Search for the cell housing the specified text and yield its [x, y] center coordinate. 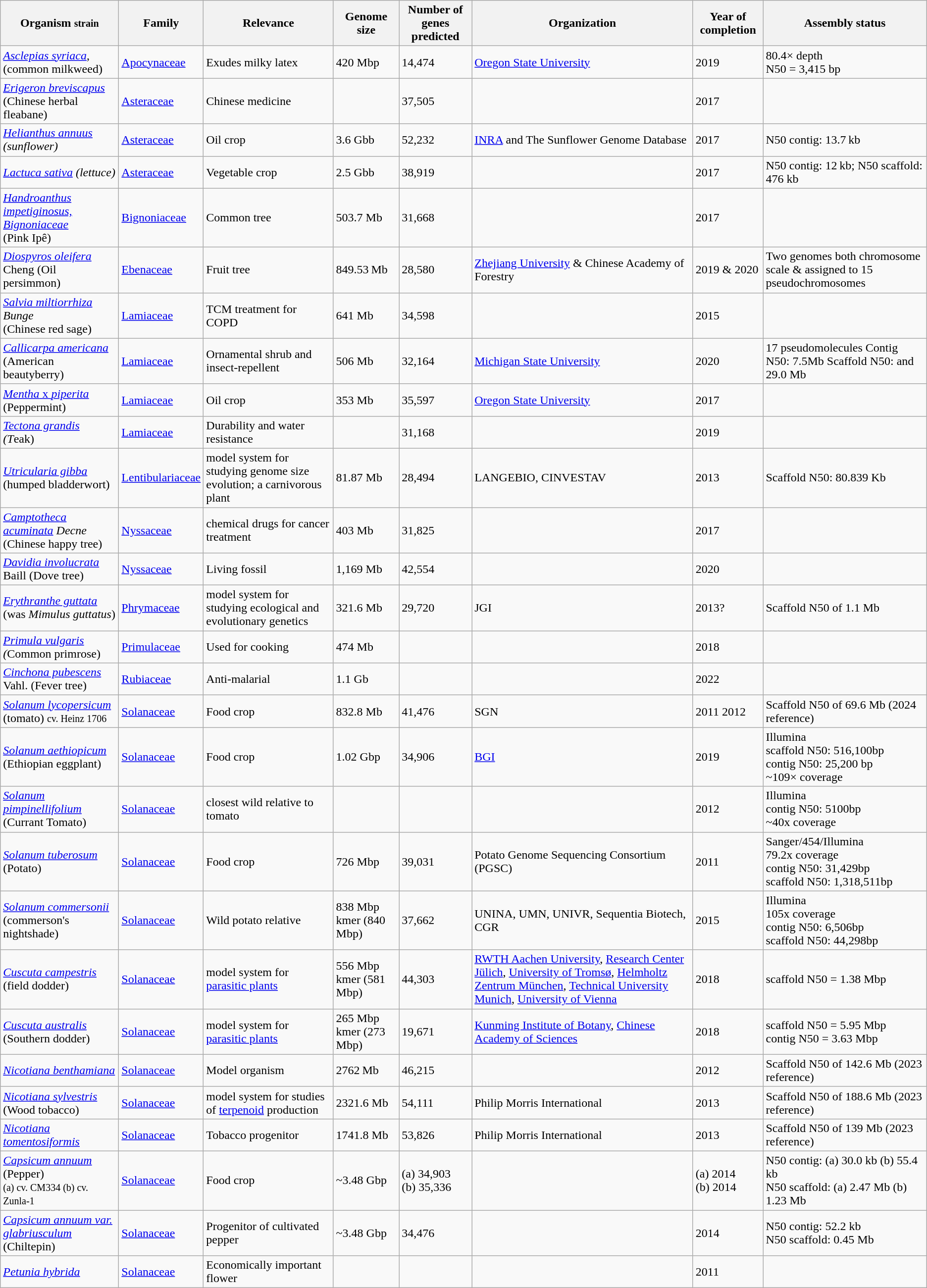
Lentibulariaceae [161, 477]
1741.8 Mb [366, 1135]
Used for cooking [268, 647]
Two genomes both chromosome scale & assigned to 15 pseudochromosomes [845, 270]
1.1 Gb [366, 679]
503.7 Mb [366, 218]
81.87 Mb [366, 477]
Scaffold N50 of 142.6 Mb (2023 reference) [845, 1071]
42,554 [436, 569]
1.02 Gbp [366, 757]
Mentha x piperita (Peppermint) [59, 400]
Solanum commersonii (commerson's nightshade) [59, 920]
Handroanthus impetiginosus, Bignoniaceae(Pink Ipê) [59, 218]
506 Mb [366, 361]
Potato Genome Sequencing Consortium (PGSC) [582, 862]
Phrymaceae [161, 608]
(a) 34,903(b) 35,336 [436, 1181]
model system for studying genome size evolution; a carnivorous plant [268, 477]
Tectona grandis(Teak) [59, 432]
53,826 [436, 1135]
N50 contig: 13.7 kb [845, 140]
44,303 [436, 979]
model system for studying ecological and evolutionary genetics [268, 608]
Scaffold N50 of 1.1 Mb [845, 608]
Zhejiang University & Chinese Academy of Forestry [582, 270]
Petunia hybrida [59, 1272]
Organization [582, 23]
scaffold N50 = 5.95 Mbpcontig N50 = 3.63 Mbp [845, 1031]
37,505 [436, 101]
Model organism [268, 1071]
Kunming Institute of Botany, Chinese Academy of Sciences [582, 1031]
46,215 [436, 1071]
Organism strain [59, 23]
Capsicum annuum var. glabriusculum (Chiltepin) [59, 1233]
39,031 [436, 862]
Scaffold N50: 80.839 Kb [845, 477]
Salvia miltiorrhiza Bunge(Chinese red sage) [59, 315]
2013? [728, 608]
Scaffold N50 of 139 Mb (2023 reference) [845, 1135]
32,164 [436, 361]
Illumina105x coveragecontig N50: 6,506bpscaffold N50: 44,298bp [845, 920]
19,671 [436, 1031]
832.8 Mb [366, 711]
265 Mbpkmer (273 Mbp) [366, 1031]
38,919 [436, 172]
Fruit tree [268, 270]
Erythranthe guttata(was Mimulus guttatus) [59, 608]
Sanger/454/Illumina79.2x coveragecontig N50: 31,429bpscaffold N50: 1,318,511bp [845, 862]
2011 2012 [728, 711]
Solanum pimpinellifolium (Currant Tomato) [59, 809]
Solanum tuberosum (Potato) [59, 862]
Camptotheca acuminata Decne(Chinese happy tree) [59, 530]
Davidia involucrata Baill (Dove tree) [59, 569]
31,668 [436, 218]
3.6 Gbb [366, 140]
Capsicum annuum (Pepper)(a) cv. CM334 (b) cv. Zunla-1 [59, 1181]
Rubiaceae [161, 679]
Michigan State University [582, 361]
TCM treatment for COPD [268, 315]
Anti-malarial [268, 679]
17 pseudomolecules Contig N50: 7.5Mb Scaffold N50: and 29.0 Mb [845, 361]
Genome size [366, 23]
Durability and water resistance [268, 432]
Tobacco progenitor [268, 1135]
Number of genes predicted [436, 23]
34,598 [436, 315]
Exudes milky latex [268, 62]
INRA and The Sunflower Genome Database [582, 140]
28,580 [436, 270]
420 Mbp [366, 62]
Nicotiana tomentosiformis [59, 1135]
403 Mb [366, 530]
54,111 [436, 1102]
37,662 [436, 920]
Ornamental shrub and insect-repellent [268, 361]
Family [161, 23]
321.6 Mb [366, 608]
Scaffold N50 of 188.6 Mb (2023 reference) [845, 1102]
scaffold N50 = 1.38 Mbp [845, 979]
Living fossil [268, 569]
Illuminascaffold N50: 516,100bpcontig N50: 25,200 bp~109× coverage [845, 757]
LANGEBIO, CINVESTAV [582, 477]
849.53 Mb [366, 270]
Economically important flower [268, 1272]
Vegetable crop [268, 172]
Assembly status [845, 23]
29,720 [436, 608]
Callicarpa americana (American beautyberry) [59, 361]
Diospyros oleifera Cheng (Oil persimmon) [59, 270]
1,169 Mb [366, 569]
UNINA, UMN, UNIVR, Sequentia Biotech, CGR [582, 920]
N50 contig: (a) 30.0 kb (b) 55.4 kbN50 scaffold: (a) 2.47 Mb (b) 1.23 Mb [845, 1181]
28,494 [436, 477]
2014 [728, 1233]
(a) 2014(b) 2014 [728, 1181]
Solanum lycopersicum (tomato) cv. Heinz 1706 [59, 711]
Cuscuta campestris(field dodder) [59, 979]
556 Mbp kmer (581 Mbp) [366, 979]
Scaffold N50 of 69.6 Mb (2024 reference) [845, 711]
Asclepias syriaca, (common milkweed) [59, 62]
Year of completion [728, 23]
41,476 [436, 711]
model system for studies of terpenoid production [268, 1102]
353 Mb [366, 400]
Nicotiana sylvestris (Wood tobacco) [59, 1102]
Cinchona pubescens Vahl. (Fever tree) [59, 679]
474 Mb [366, 647]
Nicotiana benthamiana [59, 1071]
52,232 [436, 140]
35,597 [436, 400]
chemical drugs for cancer treatment [268, 530]
BGI [582, 757]
Primulaceae [161, 647]
closest wild relative to tomato [268, 809]
34,906 [436, 757]
Illuminacontig N50: 5100bp~40x coverage [845, 809]
80.4× depthN50 = 3,415 bp [845, 62]
RWTH Aachen University, Research Center Jülich, University of Tromsø, Helmholtz Zentrum München, Technical University Munich, University of Vienna [582, 979]
Helianthus annuus (sunflower) [59, 140]
Lactuca sativa (lettuce) [59, 172]
Wild potato relative [268, 920]
Erigeron breviscapus (Chinese herbal fleabane) [59, 101]
Progenitor of cultivated pepper [268, 1233]
Bignoniaceae [161, 218]
Chinese medicine [268, 101]
Solanum aethiopicum (Ethiopian eggplant) [59, 757]
Common tree [268, 218]
2022 [728, 679]
14,474 [436, 62]
Relevance [268, 23]
JGI [582, 608]
2762 Mb [366, 1071]
726 Mbp [366, 862]
Cuscuta australis (Southern dodder) [59, 1031]
N50 contig: 52.2 kbN50 scaffold: 0.45 Mb [845, 1233]
2321.6 Mb [366, 1102]
Utricularia gibba (humped bladderwort) [59, 477]
Primula vulgaris (Common primrose) [59, 647]
Apocynaceae [161, 62]
SGN [582, 711]
31,168 [436, 432]
34,476 [436, 1233]
2.5 Gbb [366, 172]
31,825 [436, 530]
2019 & 2020 [728, 270]
838 Mbp kmer (840 Mbp) [366, 920]
641 Mb [366, 315]
N50 contig: 12 kb; N50 scaffold: 476 kb [845, 172]
Ebenaceae [161, 270]
